Scan for the cell matching the given text and deliver its (X, Y) coordinate at center. 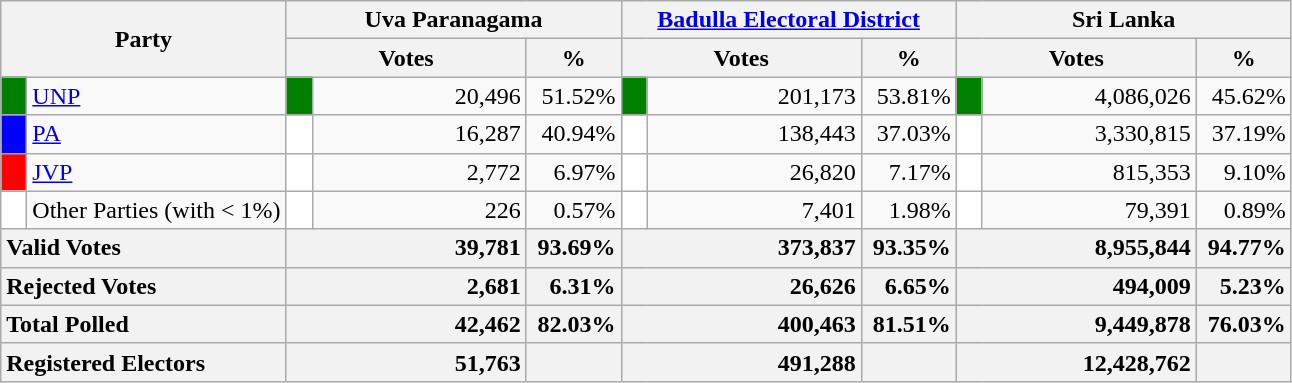
Registered Electors (144, 362)
4,086,026 (1089, 96)
1.98% (908, 210)
7.17% (908, 172)
6.97% (574, 172)
12,428,762 (1076, 362)
42,462 (406, 324)
93.35% (908, 248)
7,401 (754, 210)
26,820 (754, 172)
9.10% (1244, 172)
3,330,815 (1089, 134)
PA (156, 134)
6.65% (908, 286)
45.62% (1244, 96)
Rejected Votes (144, 286)
81.51% (908, 324)
138,443 (754, 134)
0.57% (574, 210)
40.94% (574, 134)
0.89% (1244, 210)
373,837 (741, 248)
20,496 (419, 96)
494,009 (1076, 286)
82.03% (574, 324)
94.77% (1244, 248)
8,955,844 (1076, 248)
Badulla Electoral District (788, 20)
815,353 (1089, 172)
2,681 (406, 286)
Sri Lanka (1124, 20)
93.69% (574, 248)
Other Parties (with < 1%) (156, 210)
5.23% (1244, 286)
9,449,878 (1076, 324)
51.52% (574, 96)
16,287 (419, 134)
53.81% (908, 96)
Total Polled (144, 324)
491,288 (741, 362)
6.31% (574, 286)
400,463 (741, 324)
37.19% (1244, 134)
Party (144, 39)
UNP (156, 96)
2,772 (419, 172)
79,391 (1089, 210)
Valid Votes (144, 248)
51,763 (406, 362)
76.03% (1244, 324)
JVP (156, 172)
201,173 (754, 96)
226 (419, 210)
Uva Paranagama (454, 20)
39,781 (406, 248)
26,626 (741, 286)
37.03% (908, 134)
